Capture the cell that displays the provided text and extract its (x, y) central coordinate. 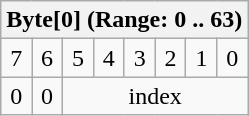
3 (140, 58)
index (154, 96)
2 (170, 58)
1 (202, 58)
7 (16, 58)
Byte[0] (Range: 0 .. 63) (124, 20)
4 (108, 58)
6 (48, 58)
5 (78, 58)
